Search for the cell housing the specified text and yield its (X, Y) center coordinate. 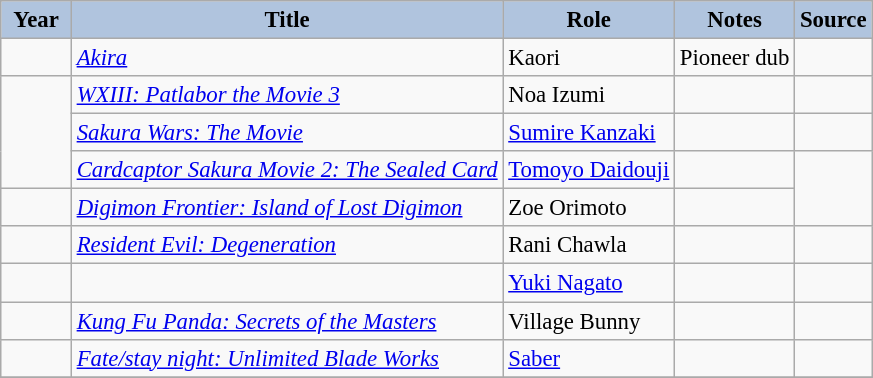
Resident Evil: Degeneration (287, 245)
Fate/stay night: Unlimited Blade Works (287, 358)
Role (589, 20)
Tomoyo Daidouji (589, 170)
Rani Chawla (589, 245)
Title (287, 20)
Akira (287, 58)
Source (834, 20)
Pioneer dub (735, 58)
Digimon Frontier: Island of Lost Digimon (287, 208)
Year (36, 20)
Saber (589, 358)
Noa Izumi (589, 95)
WXIII: Patlabor the Movie 3 (287, 95)
Cardcaptor Sakura Movie 2: The Sealed Card (287, 170)
Kaori (589, 58)
Zoe Orimoto (589, 208)
Kung Fu Panda: Secrets of the Masters (287, 321)
Yuki Nagato (589, 283)
Sakura Wars: The Movie (287, 133)
Sumire Kanzaki (589, 133)
Notes (735, 20)
Village Bunny (589, 321)
